Capture the cell that displays the provided text and extract its [x, y] central coordinate. 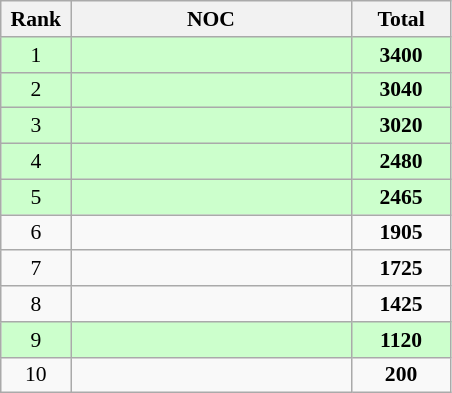
2465 [401, 197]
3040 [401, 90]
1120 [401, 340]
10 [36, 375]
Rank [36, 19]
1 [36, 55]
7 [36, 269]
5 [36, 197]
3400 [401, 55]
9 [36, 340]
3 [36, 126]
6 [36, 233]
NOC [211, 19]
4 [36, 162]
8 [36, 304]
3020 [401, 126]
1425 [401, 304]
2480 [401, 162]
Total [401, 19]
200 [401, 375]
1905 [401, 233]
1725 [401, 269]
2 [36, 90]
